Locate the cell with the specified text and output its [x, y] center coordinate. 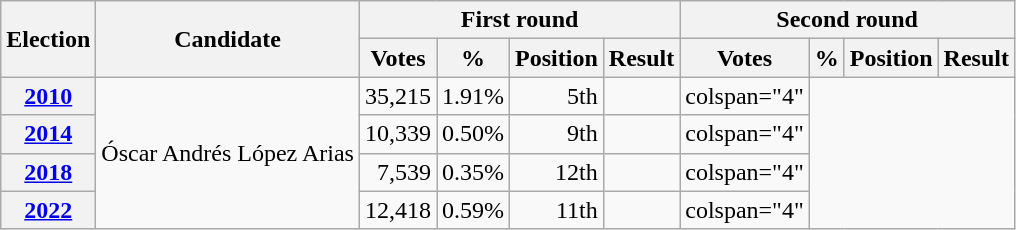
Candidate [228, 39]
0.50% [474, 134]
12th [557, 172]
Óscar Andrés López Arias [228, 153]
12,418 [398, 210]
9th [557, 134]
2014 [48, 134]
Election [48, 39]
0.35% [474, 172]
First round [519, 20]
11th [557, 210]
35,215 [398, 96]
5th [557, 96]
2022 [48, 210]
1.91% [474, 96]
7,539 [398, 172]
2018 [48, 172]
Second round [848, 20]
0.59% [474, 210]
10,339 [398, 134]
2010 [48, 96]
